Return the (x, y) coordinate for the center point of the cell that contains the specified text.  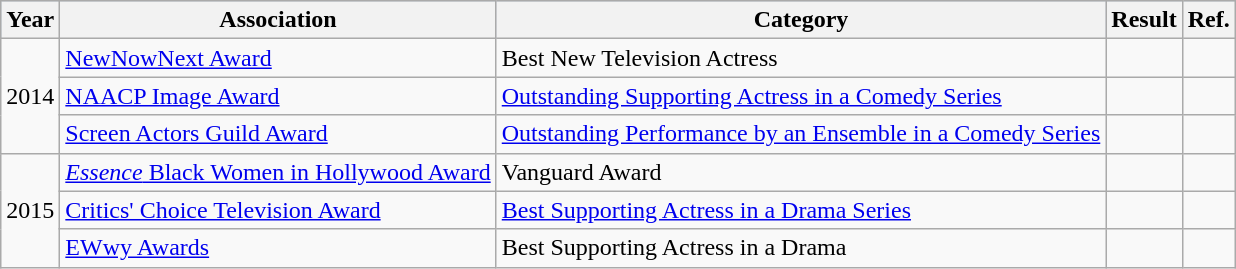
Result (1144, 20)
Category (801, 20)
Best Supporting Actress in a Drama (801, 248)
Vanguard Award (801, 172)
Screen Actors Guild Award (278, 134)
Association (278, 20)
Critics' Choice Television Award (278, 210)
Best New Television Actress (801, 58)
2014 (30, 96)
EWwy Awards (278, 248)
Year (30, 20)
Outstanding Supporting Actress in a Comedy Series (801, 96)
Outstanding Performance by an Ensemble in a Comedy Series (801, 134)
Ref. (1208, 20)
NAACP Image Award (278, 96)
Best Supporting Actress in a Drama Series (801, 210)
NewNowNext Award (278, 58)
Essence Black Women in Hollywood Award (278, 172)
2015 (30, 210)
